Provide the [x, y] coordinate of the cell's center where the given text is located.  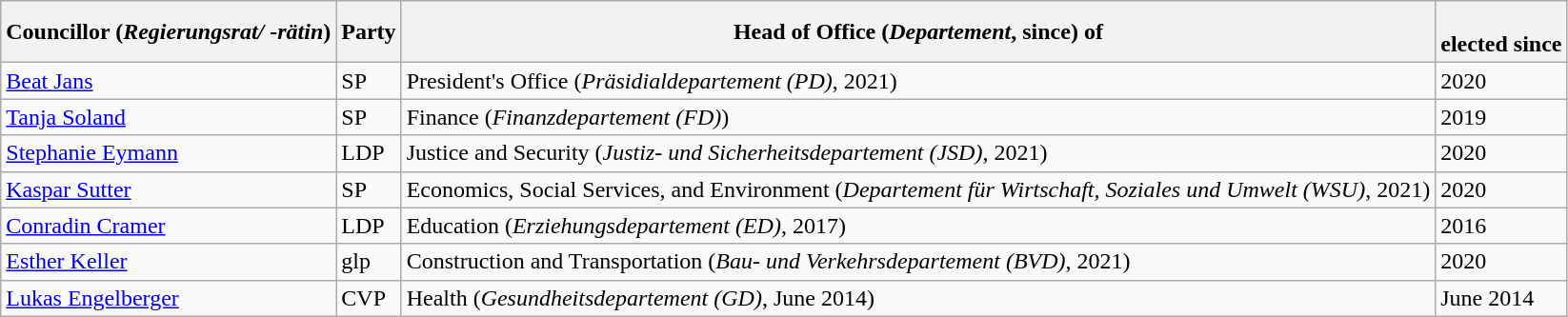
2016 [1501, 226]
elected since [1501, 32]
Councillor (Regierungsrat/ -rätin) [169, 32]
CVP [369, 298]
Party [369, 32]
Economics, Social Services, and Environment (Departement für Wirtschaft, Soziales und Umwelt (WSU), 2021) [918, 189]
Health (Gesundheitsdepartement (GD), June 2014) [918, 298]
President's Office (Präsidialdepartement (PD), 2021) [918, 81]
Finance (Finanzdepartement (FD)) [918, 117]
Stephanie Eymann [169, 153]
glp [369, 262]
Head of Office (Departement, since) of [918, 32]
Justice and Security (Justiz- und Sicherheitsdepartement (JSD), 2021) [918, 153]
Conradin Cramer [169, 226]
June 2014 [1501, 298]
Construction and Transportation (Bau- und Verkehrsdepartement (BVD), 2021) [918, 262]
Kaspar Sutter [169, 189]
Education (Erziehungsdepartement (ED), 2017) [918, 226]
Esther Keller [169, 262]
2019 [1501, 117]
Lukas Engelberger [169, 298]
Beat Jans [169, 81]
Tanja Soland [169, 117]
